Find where the given text appears and provide that cell's center as (x, y) coordinate. 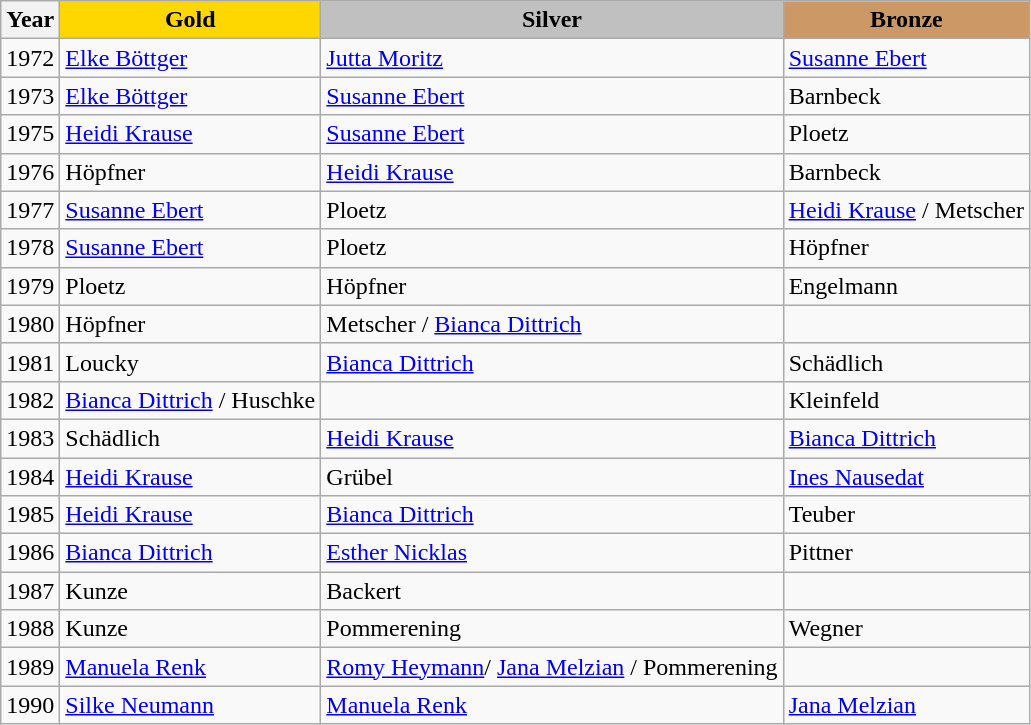
Kleinfeld (906, 400)
Bianca Dittrich / Huschke (190, 400)
1976 (30, 172)
Year (30, 20)
Bronze (906, 20)
Wegner (906, 629)
Jana Melzian (906, 705)
1990 (30, 705)
1983 (30, 438)
Jutta Moritz (552, 58)
1979 (30, 286)
Silver (552, 20)
1984 (30, 477)
1978 (30, 248)
Pittner (906, 553)
1973 (30, 96)
1987 (30, 591)
Silke Neumann (190, 705)
Gold (190, 20)
Metscher / Bianca Dittrich (552, 324)
1985 (30, 515)
1975 (30, 134)
1982 (30, 400)
1972 (30, 58)
1988 (30, 629)
Romy Heymann/ Jana Melzian / Pommerening (552, 667)
1980 (30, 324)
Esther Nicklas (552, 553)
1989 (30, 667)
Engelmann (906, 286)
Grübel (552, 477)
Pommerening (552, 629)
Backert (552, 591)
Ines Nausedat (906, 477)
1981 (30, 362)
Heidi Krause / Metscher (906, 210)
1977 (30, 210)
Teuber (906, 515)
1986 (30, 553)
Loucky (190, 362)
